Search for the cell housing the specified text and yield its [X, Y] center coordinate. 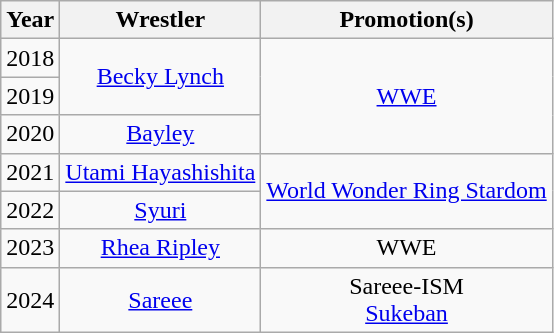
Becky Lynch [160, 77]
Wrestler [160, 20]
2022 [30, 210]
Syuri [160, 210]
Rhea Ripley [160, 248]
Sareee-ISMSukeban [406, 300]
Utami Hayashishita [160, 172]
2020 [30, 134]
2019 [30, 96]
Promotion(s) [406, 20]
Sareee [160, 300]
2018 [30, 58]
2024 [30, 300]
2023 [30, 248]
2021 [30, 172]
Year [30, 20]
World Wonder Ring Stardom [406, 191]
Bayley [160, 134]
